Locate the cell with the specified text and output its (x, y) center coordinate. 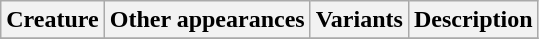
Other appearances (207, 20)
Variants (359, 20)
Description (473, 20)
Creature (52, 20)
